Output the [x, y] coordinate of the center of the cell containing the given text.  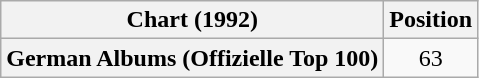
Position [431, 20]
Chart (1992) [192, 20]
63 [431, 58]
German Albums (Offizielle Top 100) [192, 58]
